For the text-containing cell, return its midpoint in (x, y) coordinate format. 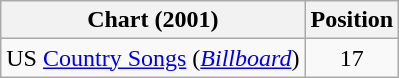
US Country Songs (Billboard) (153, 58)
Position (352, 20)
17 (352, 58)
Chart (2001) (153, 20)
